From the cell containing the given text, extract its center point as [x, y] coordinate. 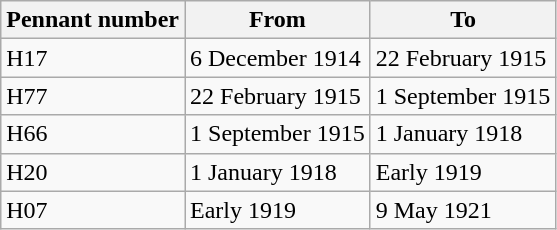
H66 [93, 134]
6 December 1914 [277, 58]
To [463, 20]
H77 [93, 96]
9 May 1921 [463, 210]
H07 [93, 210]
H17 [93, 58]
H20 [93, 172]
From [277, 20]
Pennant number [93, 20]
